Pinpoint the cell where the given text exists, returning its (x, y) midpoint coordinate. 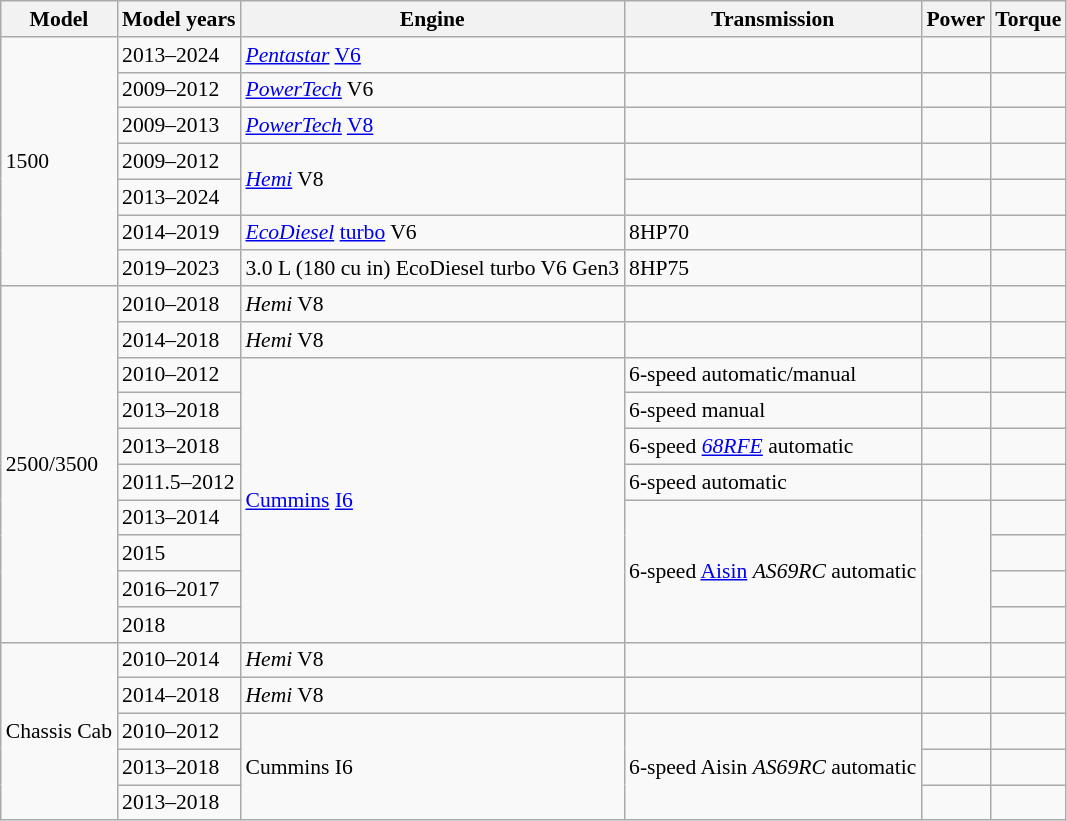
Pentastar V6 (432, 55)
2500/3500 (59, 464)
2019–2023 (178, 269)
8HP70 (772, 233)
3.0 L (180 cu in) EcoDiesel turbo V6 Gen3 (432, 269)
PowerTech V6 (432, 90)
Model (59, 19)
2010–2014 (178, 660)
6-speed manual (772, 411)
PowerTech V8 (432, 126)
Model years (178, 19)
2011.5–2012 (178, 482)
2010–2018 (178, 304)
2016–2017 (178, 589)
6-speed 68RFE automatic (772, 447)
2009–2013 (178, 126)
2014–2019 (178, 233)
2013–2014 (178, 518)
Power (956, 19)
Torque (1028, 19)
2015 (178, 554)
6-speed automatic/manual (772, 375)
2018 (178, 625)
1500 (59, 162)
EcoDiesel turbo V6 (432, 233)
Transmission (772, 19)
Engine (432, 19)
Chassis Cab (59, 731)
6-speed automatic (772, 482)
8HP75 (772, 269)
